Locate the cell with the specified text and output its [X, Y] center coordinate. 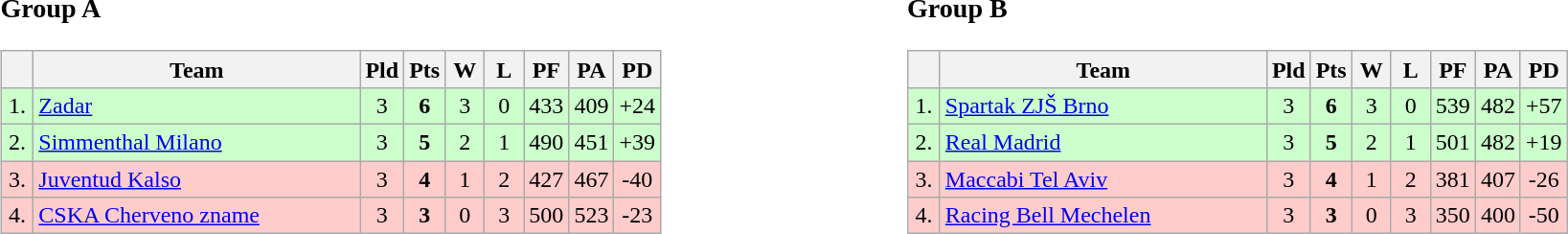
467 [592, 179]
Zadar [197, 105]
+39 [638, 143]
400 [1498, 216]
451 [592, 143]
-40 [638, 179]
523 [592, 216]
+57 [1544, 105]
Real Madrid [1103, 143]
Simmenthal Milano [197, 143]
-26 [1544, 179]
CSKA Cherveno zname [197, 216]
350 [1452, 216]
407 [1498, 179]
501 [1452, 143]
Juventud Kalso [197, 179]
433 [546, 105]
381 [1452, 179]
+19 [1544, 143]
Spartak ZJŠ Brno [1103, 105]
490 [546, 143]
-50 [1544, 216]
539 [1452, 105]
Racing Bell Mechelen [1103, 216]
-23 [638, 216]
427 [546, 179]
+24 [638, 105]
500 [546, 216]
Maccabi Tel Aviv [1103, 179]
409 [592, 105]
